Provide the [X, Y] coordinate of the cell's center where the given text is located.  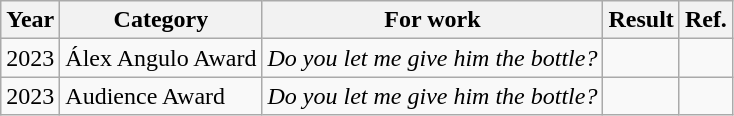
For work [432, 20]
Category [161, 20]
Ref. [706, 20]
Result [641, 20]
Audience Award [161, 96]
Year [30, 20]
Álex Angulo Award [161, 58]
